From the cell containing the given text, extract its center point as (x, y) coordinate. 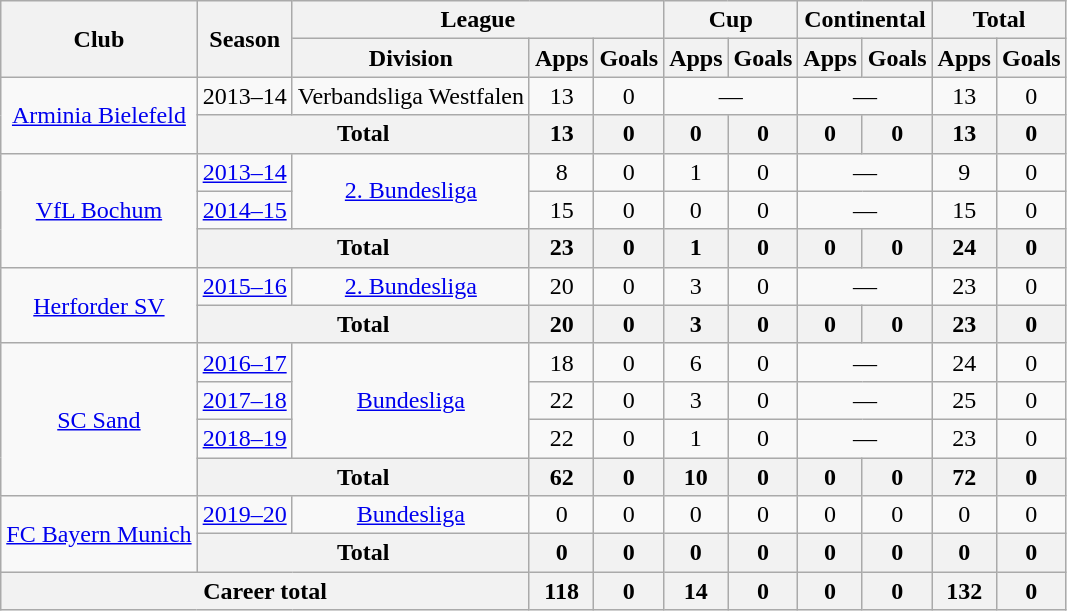
14 (696, 591)
SC Sand (99, 419)
2018–19 (244, 438)
8 (561, 172)
10 (696, 477)
Club (99, 39)
118 (561, 591)
18 (561, 362)
League (478, 20)
Herforder SV (99, 305)
9 (964, 172)
132 (964, 591)
Arminia Bielefeld (99, 115)
Cup (731, 20)
FC Bayern Munich (99, 534)
Continental (865, 20)
Verbandsliga Westfalen (410, 96)
62 (561, 477)
Season (244, 39)
25 (964, 400)
2014–15 (244, 210)
Division (410, 58)
6 (696, 362)
2016–17 (244, 362)
VfL Bochum (99, 210)
72 (964, 477)
2019–20 (244, 515)
2017–18 (244, 400)
Career total (266, 591)
2015–16 (244, 286)
